Detect which cell encompasses the target text, then output its [X, Y] center coordinate. 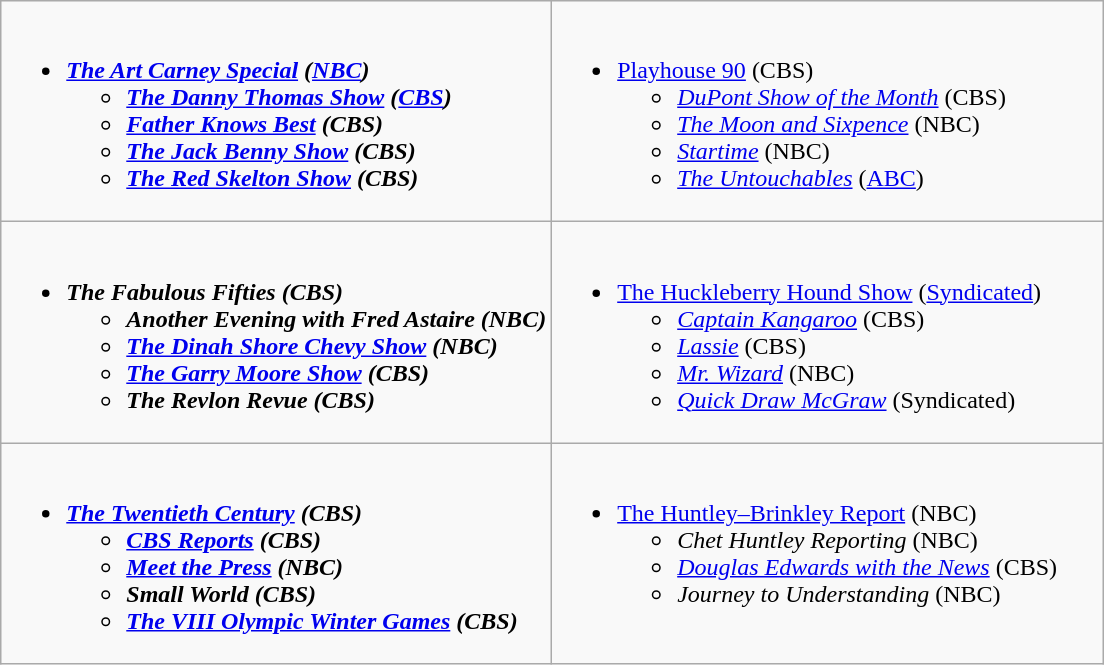
The Fabulous Fifties (CBS)Another Evening with Fred Astaire (NBC)The Dinah Shore Chevy Show (NBC)The Garry Moore Show (CBS)The Revlon Revue (CBS) [276, 332]
The Huntley–Brinkley Report (NBC)Chet Huntley Reporting (NBC)Douglas Edwards with the News (CBS)Journey to Understanding (NBC) [828, 554]
Playhouse 90 (CBS)DuPont Show of the Month (CBS)The Moon and Sixpence (NBC)Startime (NBC)The Untouchables (ABC) [828, 112]
The Huckleberry Hound Show (Syndicated)Captain Kangaroo (CBS)Lassie (CBS)Mr. Wizard (NBC)Quick Draw McGraw (Syndicated) [828, 332]
The Twentieth Century (CBS)CBS Reports (CBS)Meet the Press (NBC)Small World (CBS)The VIII Olympic Winter Games (CBS) [276, 554]
The Art Carney Special (NBC)The Danny Thomas Show (CBS)Father Knows Best (CBS)The Jack Benny Show (CBS)The Red Skelton Show (CBS) [276, 112]
